Capture the cell that displays the provided text and extract its (x, y) central coordinate. 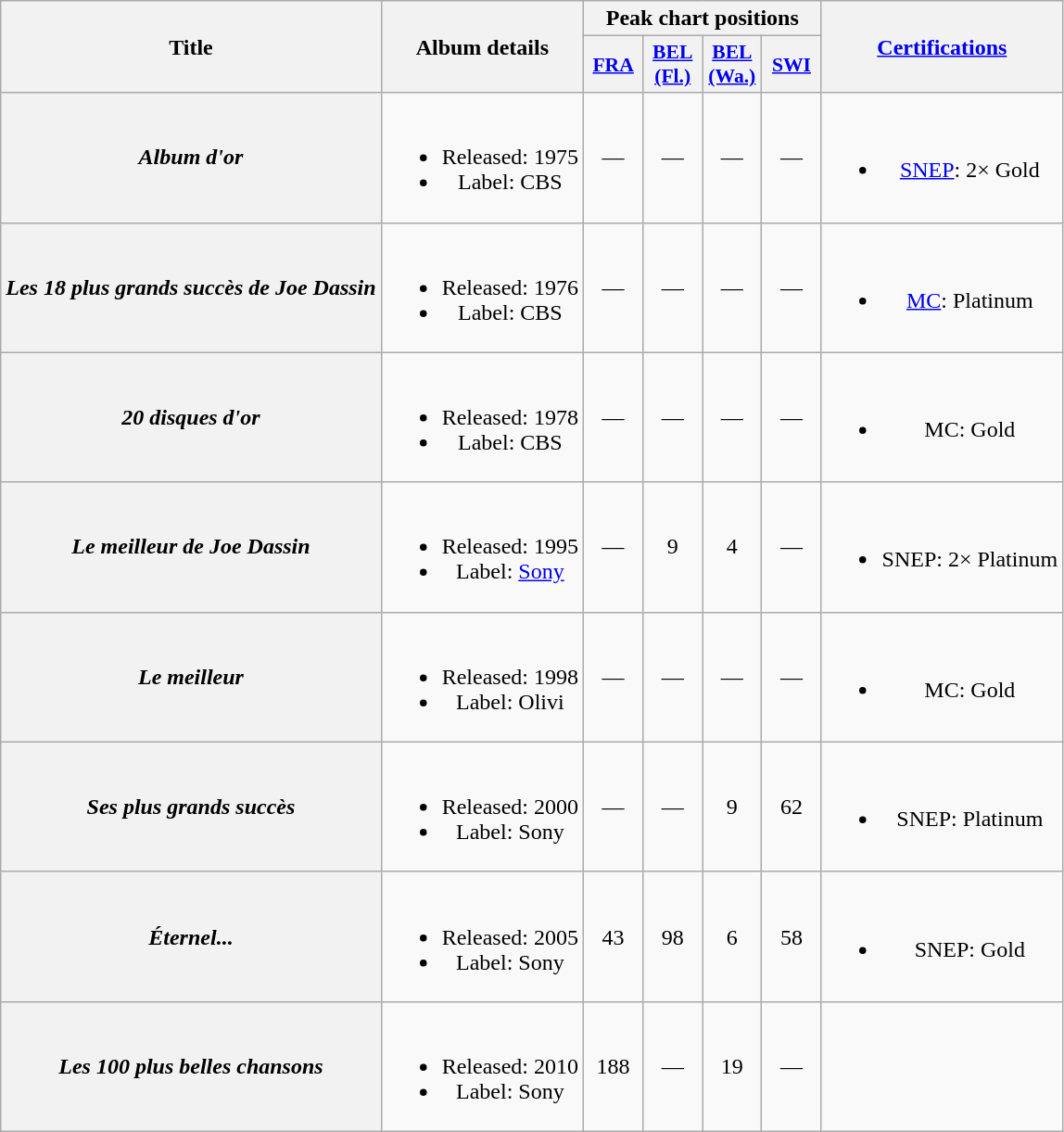
BEL(Wa.) (732, 65)
Éternel... (191, 936)
188 (614, 1066)
Released: 1976Label: CBS (482, 287)
Album d'or (191, 158)
Released: 1978Label: CBS (482, 417)
6 (732, 936)
Released: 2005Label: Sony (482, 936)
SNEP: Gold (942, 936)
SNEP: Platinum (942, 807)
Le meilleur de Joe Dassin (191, 547)
4 (732, 547)
43 (614, 936)
MC: Platinum (942, 287)
Ses plus grands succès (191, 807)
20 disques d'or (191, 417)
Le meilleur (191, 677)
Les 18 plus grands succès de Joe Dassin (191, 287)
62 (792, 807)
Peak chart positions (703, 19)
BEL(Fl.) (673, 65)
Les 100 plus belles chansons (191, 1066)
Album details (482, 46)
Released: 1975Label: CBS (482, 158)
Released: 1998Label: Olivi (482, 677)
SNEP: 2× Platinum (942, 547)
Certifications (942, 46)
SWI (792, 65)
98 (673, 936)
Title (191, 46)
58 (792, 936)
Released: 1995Label: Sony (482, 547)
FRA (614, 65)
Released: 2010Label: Sony (482, 1066)
Released: 2000Label: Sony (482, 807)
19 (732, 1066)
SNEP: 2× Gold (942, 158)
